Return the [X, Y] coordinate for the center point of the cell that contains the specified text.  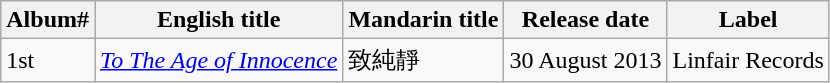
Album# [48, 20]
Label [748, 20]
Release date [586, 20]
Linfair Records [748, 60]
English title [218, 20]
致純靜 [424, 60]
1st [48, 60]
30 August 2013 [586, 60]
Mandarin title [424, 20]
To The Age of Innocence [218, 60]
